Scan for the cell matching the given text and deliver its (X, Y) coordinate at center. 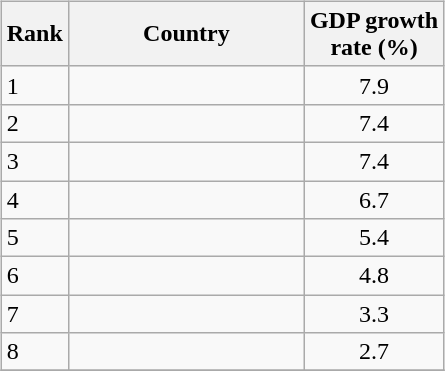
4.8 (374, 276)
Rank (34, 34)
1 (34, 85)
6.7 (374, 199)
6 (34, 276)
5 (34, 238)
3 (34, 161)
8 (34, 352)
7 (34, 314)
3.3 (374, 314)
Country (186, 34)
2.7 (374, 352)
2 (34, 123)
5.4 (374, 238)
7.9 (374, 85)
4 (34, 199)
GDP growthrate (%) (374, 34)
